Search for the cell housing the specified text and yield its (X, Y) center coordinate. 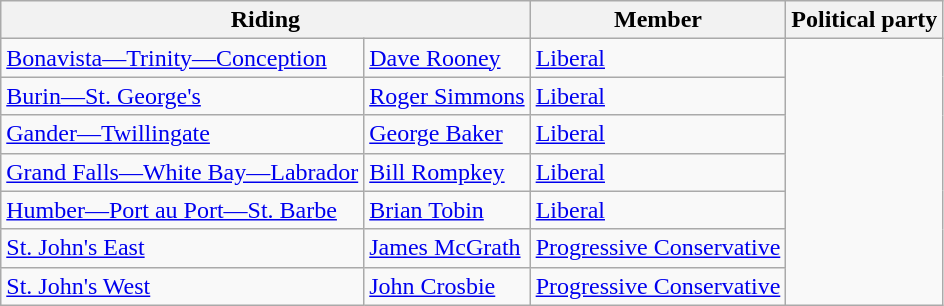
Bill Rompkey (447, 172)
Political party (864, 20)
James McGrath (447, 248)
Humber—Port au Port—St. Barbe (182, 210)
St. John's East (182, 248)
Member (658, 20)
Riding (266, 20)
Gander—Twillingate (182, 134)
Brian Tobin (447, 210)
St. John's West (182, 286)
Grand Falls—White Bay—Labrador (182, 172)
George Baker (447, 134)
Dave Rooney (447, 58)
Roger Simmons (447, 96)
Bonavista—Trinity—Conception (182, 58)
John Crosbie (447, 286)
Burin—St. George's (182, 96)
